Detect which cell encompasses the target text, then output its (X, Y) center coordinate. 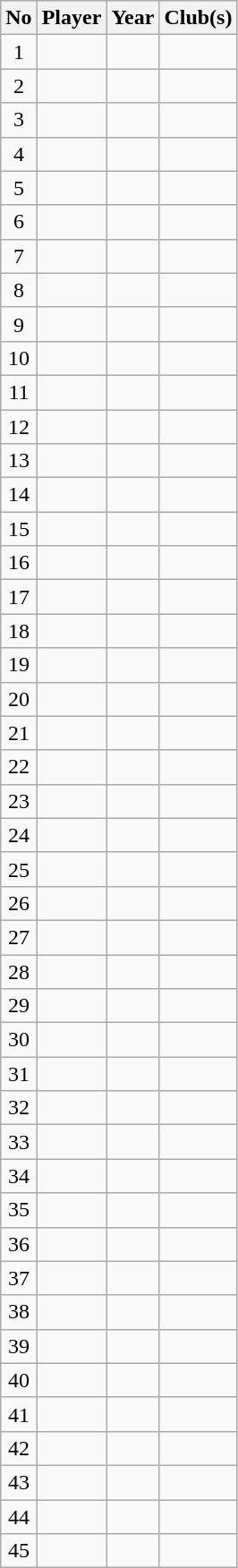
16 (19, 563)
36 (19, 1244)
27 (19, 937)
41 (19, 1414)
18 (19, 631)
No (19, 18)
15 (19, 529)
8 (19, 290)
Player (72, 18)
35 (19, 1210)
30 (19, 1040)
33 (19, 1142)
24 (19, 835)
37 (19, 1278)
38 (19, 1312)
25 (19, 869)
29 (19, 1006)
34 (19, 1176)
10 (19, 358)
Year (132, 18)
39 (19, 1346)
22 (19, 767)
9 (19, 324)
21 (19, 733)
7 (19, 256)
45 (19, 1551)
17 (19, 597)
31 (19, 1074)
26 (19, 903)
44 (19, 1517)
19 (19, 665)
28 (19, 971)
12 (19, 427)
43 (19, 1482)
11 (19, 392)
5 (19, 188)
14 (19, 495)
3 (19, 120)
40 (19, 1380)
13 (19, 461)
32 (19, 1108)
4 (19, 154)
20 (19, 699)
Club(s) (199, 18)
23 (19, 801)
2 (19, 86)
1 (19, 52)
42 (19, 1448)
6 (19, 222)
